Search for the cell housing the specified text and yield its (x, y) center coordinate. 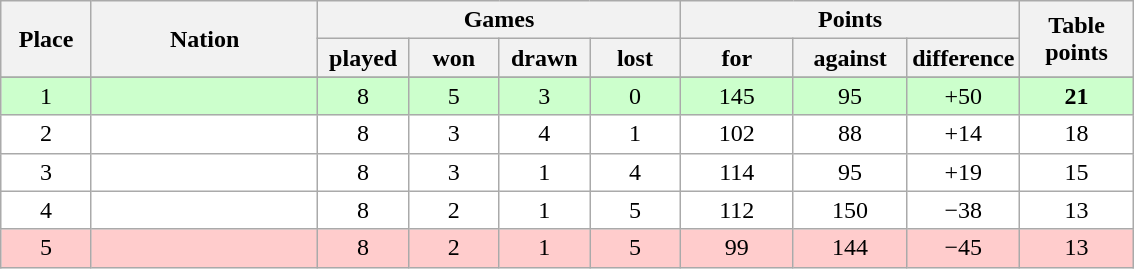
Place (46, 39)
played (364, 58)
−38 (964, 210)
150 (850, 210)
won (454, 58)
difference (964, 58)
Nation (204, 39)
lost (636, 58)
+50 (964, 96)
+19 (964, 172)
112 (736, 210)
21 (1076, 96)
114 (736, 172)
against (850, 58)
88 (850, 134)
drawn (544, 58)
Games (499, 20)
+14 (964, 134)
18 (1076, 134)
0 (636, 96)
145 (736, 96)
15 (1076, 172)
for (736, 58)
144 (850, 248)
Points (850, 20)
102 (736, 134)
Tablepoints (1076, 39)
−45 (964, 248)
99 (736, 248)
